Extract the [X, Y] coordinate from the center of the cell holding the provided text.  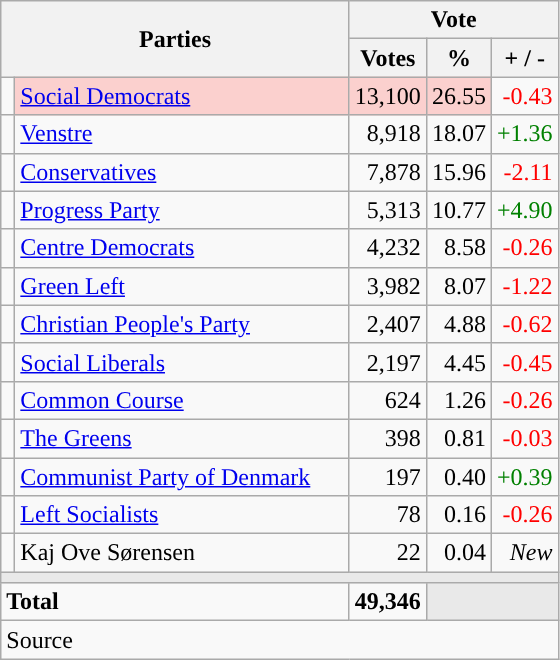
15.96 [458, 172]
18.07 [458, 134]
The Greens [182, 438]
7,878 [388, 172]
0.81 [458, 438]
Centre Democrats [182, 248]
4.45 [458, 362]
0.40 [458, 477]
-0.43 [524, 96]
Communist Party of Denmark [182, 477]
Green Left [182, 286]
Parties [176, 39]
624 [388, 400]
% [458, 58]
13,100 [388, 96]
-0.03 [524, 438]
5,313 [388, 210]
-0.62 [524, 324]
2,407 [388, 324]
3,982 [388, 286]
+ / - [524, 58]
Christian People's Party [182, 324]
-2.11 [524, 172]
1.26 [458, 400]
4,232 [388, 248]
26.55 [458, 96]
8.58 [458, 248]
Kaj Ove Sørensen [182, 553]
Progress Party [182, 210]
Vote [454, 20]
2,197 [388, 362]
-0.45 [524, 362]
22 [388, 553]
Total [176, 602]
0.04 [458, 553]
Venstre [182, 134]
8,918 [388, 134]
4.88 [458, 324]
-1.22 [524, 286]
+1.36 [524, 134]
New [524, 553]
78 [388, 515]
+4.90 [524, 210]
49,346 [388, 602]
Conservatives [182, 172]
197 [388, 477]
Common Course [182, 400]
Social Liberals [182, 362]
Votes [388, 58]
+0.39 [524, 477]
10.77 [458, 210]
Left Socialists [182, 515]
Social Democrats [182, 96]
8.07 [458, 286]
0.16 [458, 515]
Source [280, 640]
398 [388, 438]
